Search for the cell housing the specified text and yield its (x, y) center coordinate. 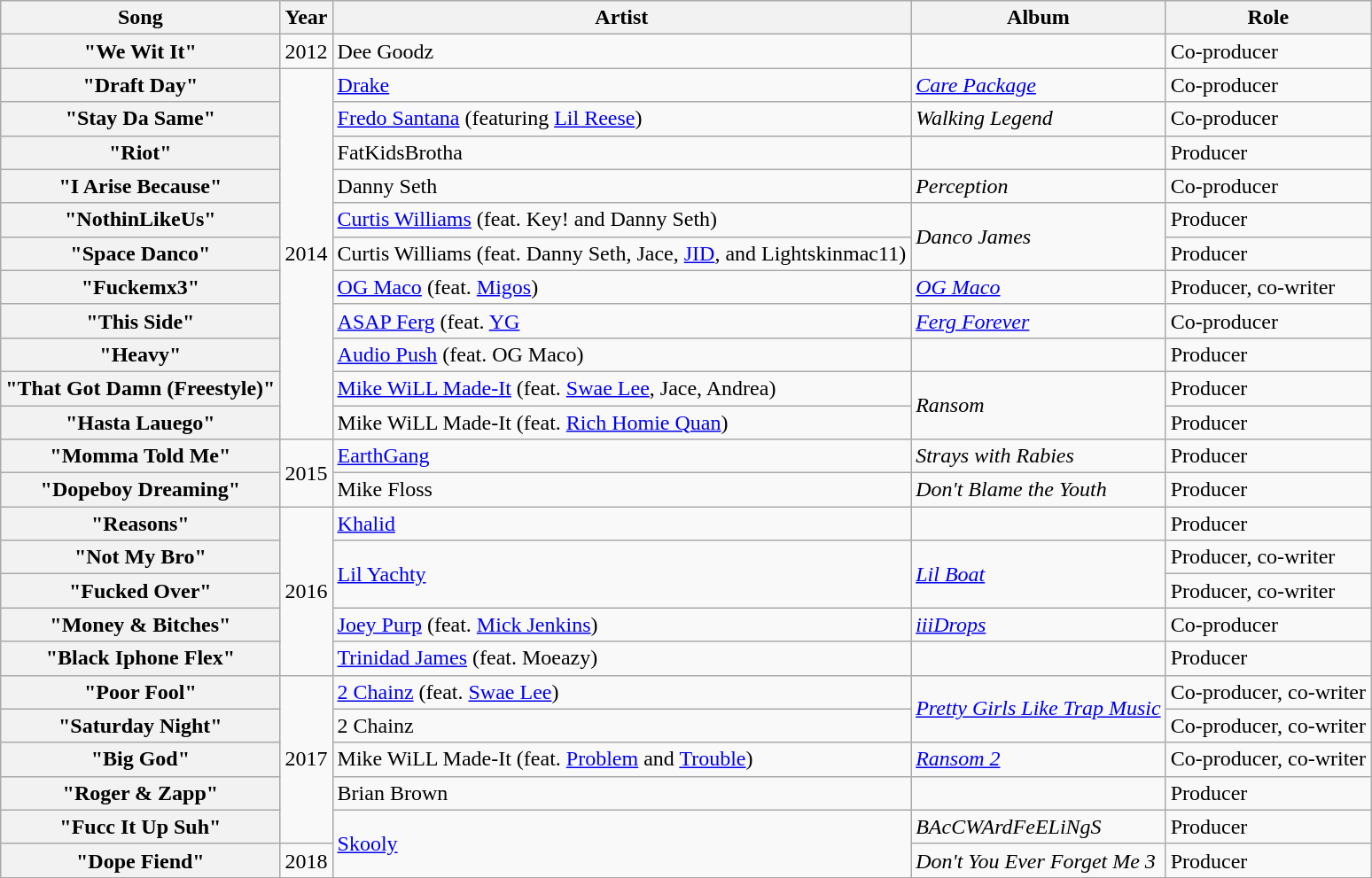
Care Package (1039, 85)
Role (1267, 18)
Year (307, 18)
"Space Danco" (140, 253)
Khalid (622, 524)
BAcCWArdFeELiNgS (1039, 827)
Drake (622, 85)
"Dopeboy Dreaming" (140, 490)
"Fuckemx3" (140, 287)
"Momma Told Me" (140, 456)
"Not My Bro" (140, 557)
Album (1039, 18)
2016 (307, 591)
Strays with Rabies (1039, 456)
Walking Legend (1039, 119)
"Fucked Over" (140, 591)
2018 (307, 860)
"NothinLikeUs" (140, 220)
"Fucc It Up Suh" (140, 827)
"Riot" (140, 152)
Trinidad James (feat. Moeazy) (622, 658)
"Big God" (140, 759)
OG Maco (feat. Migos) (622, 287)
"Money & Bitches" (140, 625)
"That Got Damn (Freestyle)" (140, 388)
2012 (307, 51)
"Heavy" (140, 354)
2 Chainz (feat. Swae Lee) (622, 692)
Ransom (1039, 405)
"Black Iphone Flex" (140, 658)
Danco James (1039, 237)
Lil Boat (1039, 574)
Lil Yachty (622, 574)
Curtis Williams (feat. Key! and Danny Seth) (622, 220)
Song (140, 18)
Audio Push (feat. OG Maco) (622, 354)
Joey Purp (feat. Mick Jenkins) (622, 625)
"I Arise Because" (140, 186)
Artist (622, 18)
2014 (307, 253)
2017 (307, 759)
"Hasta Lauego" (140, 423)
Mike WiLL Made-It (feat. Problem and Trouble) (622, 759)
Ransom 2 (1039, 759)
ASAP Ferg (feat. YG (622, 321)
Danny Seth (622, 186)
2 Chainz (622, 726)
Brian Brown (622, 793)
Dee Goodz (622, 51)
FatKidsBrotha (622, 152)
Skooly (622, 843)
"This Side" (140, 321)
"Draft Day" (140, 85)
"Reasons" (140, 524)
"Stay Da Same" (140, 119)
Don't Blame the Youth (1039, 490)
Mike Floss (622, 490)
"Poor Fool" (140, 692)
iiiDrops (1039, 625)
Don't You Ever Forget Me 3 (1039, 860)
"Roger & Zapp" (140, 793)
Perception (1039, 186)
Pretty Girls Like Trap Music (1039, 709)
OG Maco (1039, 287)
EarthGang (622, 456)
Fredo Santana (featuring Lil Reese) (622, 119)
2015 (307, 473)
"We Wit It" (140, 51)
Mike WiLL Made-It (feat. Swae Lee, Jace, Andrea) (622, 388)
"Dope Fiend" (140, 860)
Curtis Williams (feat. Danny Seth, Jace, JID, and Lightskinmac11) (622, 253)
Ferg Forever (1039, 321)
"Saturday Night" (140, 726)
Mike WiLL Made-It (feat. Rich Homie Quan) (622, 423)
